Scan for the cell matching the given text and deliver its [X, Y] coordinate at center. 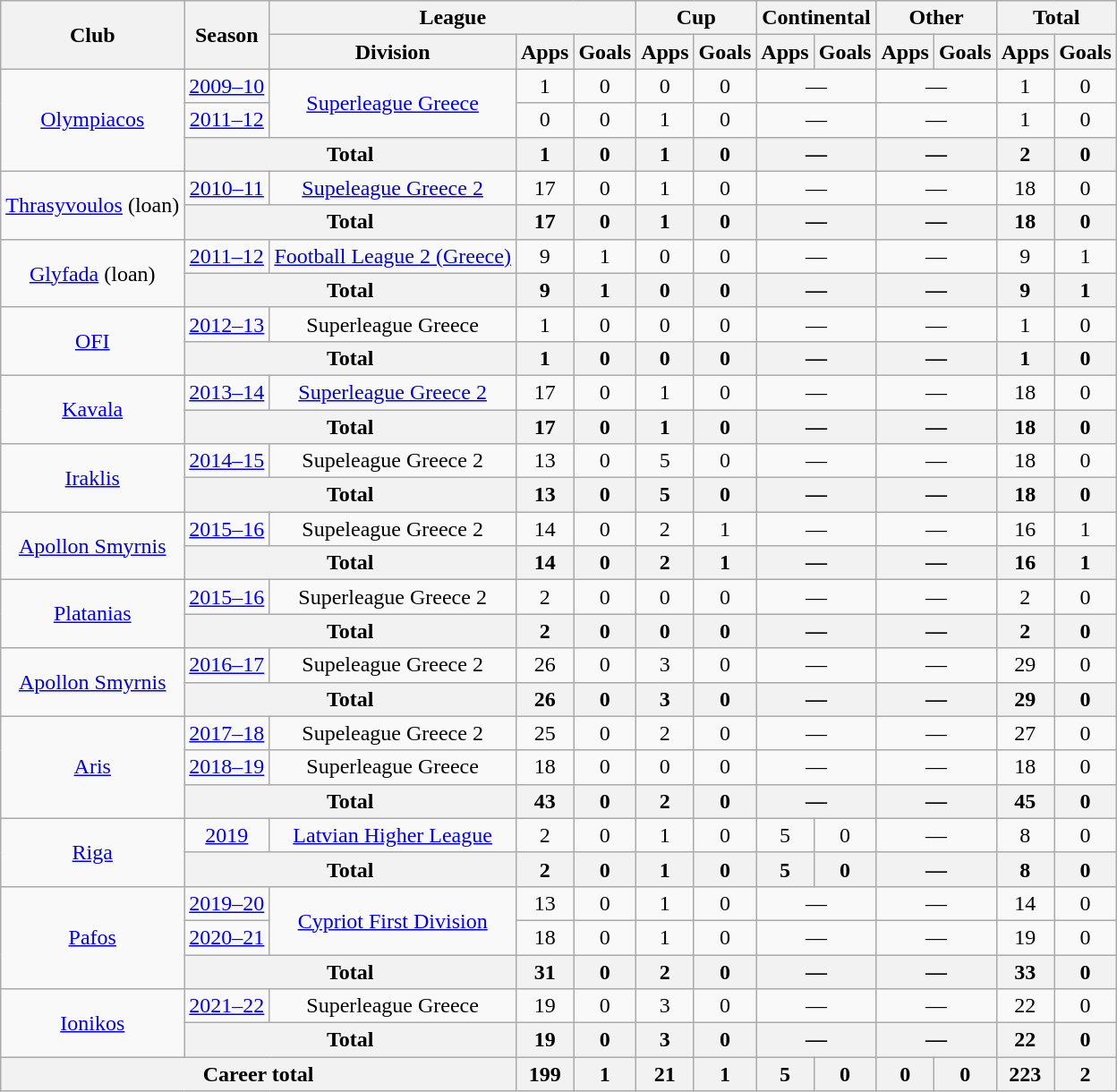
2009–10 [227, 86]
League [453, 18]
Olympiacos [93, 120]
Thrasyvoulos (loan) [93, 205]
Football League 2 (Greece) [393, 256]
Glyfada (loan) [93, 273]
Ionikos [93, 1023]
27 [1025, 733]
Platanias [93, 614]
2010–11 [227, 188]
199 [544, 1074]
2021–22 [227, 1006]
Cup [696, 18]
Career total [259, 1074]
43 [544, 801]
Season [227, 35]
2018–19 [227, 767]
2014–15 [227, 461]
2019–20 [227, 903]
Iraklis [93, 478]
2012–13 [227, 324]
2020–21 [227, 937]
Continental [816, 18]
21 [665, 1074]
45 [1025, 801]
223 [1025, 1074]
Division [393, 52]
Other [936, 18]
2013–14 [227, 392]
2016–17 [227, 665]
31 [544, 971]
Club [93, 35]
25 [544, 733]
33 [1025, 971]
Kavala [93, 409]
Pafos [93, 937]
Aris [93, 767]
2019 [227, 835]
Riga [93, 852]
Cypriot First Division [393, 920]
OFI [93, 341]
Latvian Higher League [393, 835]
2017–18 [227, 733]
